Pinpoint the cell where the given text exists, returning its (x, y) midpoint coordinate. 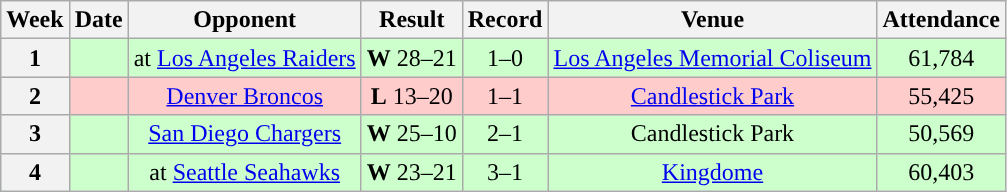
Kingdome (712, 172)
W 28–21 (412, 58)
Denver Broncos (244, 96)
55,425 (941, 96)
3 (35, 134)
at Los Angeles Raiders (244, 58)
L 13–20 (412, 96)
Venue (712, 20)
3–1 (505, 172)
Record (505, 20)
1 (35, 58)
61,784 (941, 58)
San Diego Chargers (244, 134)
2 (35, 96)
at Seattle Seahawks (244, 172)
Attendance (941, 20)
Los Angeles Memorial Coliseum (712, 58)
1–1 (505, 96)
W 23–21 (412, 172)
2–1 (505, 134)
Date (98, 20)
Opponent (244, 20)
Result (412, 20)
60,403 (941, 172)
50,569 (941, 134)
1–0 (505, 58)
Week (35, 20)
W 25–10 (412, 134)
4 (35, 172)
